Pinpoint the cell where the given text exists, returning its (x, y) midpoint coordinate. 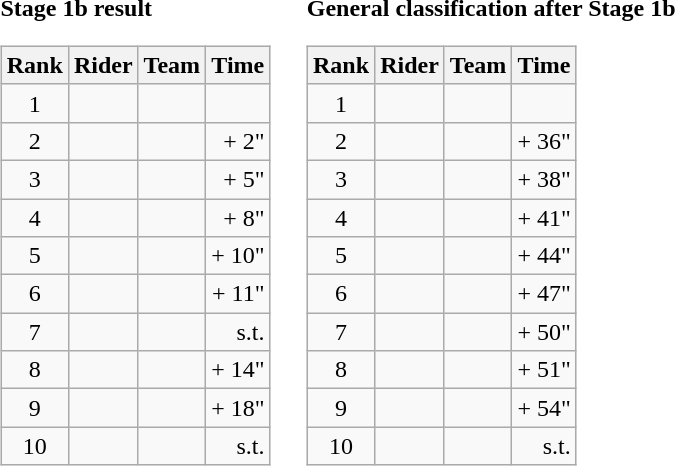
+ 41" (544, 217)
+ 47" (544, 294)
+ 11" (238, 294)
+ 18" (238, 408)
+ 50" (544, 332)
+ 14" (238, 370)
+ 10" (238, 256)
+ 38" (544, 179)
+ 2" (238, 141)
+ 51" (544, 370)
+ 36" (544, 141)
+ 54" (544, 408)
+ 8" (238, 217)
+ 44" (544, 256)
+ 5" (238, 179)
